Pinpoint the cell where the given text exists, returning its (X, Y) midpoint coordinate. 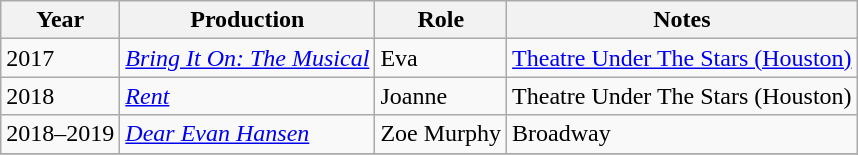
Zoe Murphy (441, 134)
Notes (682, 20)
2018 (60, 96)
Rent (248, 96)
Dear Evan Hansen (248, 134)
2017 (60, 58)
Broadway (682, 134)
Production (248, 20)
Eva (441, 58)
Joanne (441, 96)
2018–2019 (60, 134)
Role (441, 20)
Year (60, 20)
Bring It On: The Musical (248, 58)
